Find where the given text appears and provide that cell's center as [X, Y] coordinate. 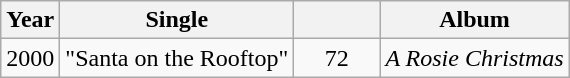
72 [337, 58]
Year [30, 20]
Album [474, 20]
"Santa on the Rooftop" [177, 58]
2000 [30, 58]
A Rosie Christmas [474, 58]
Single [177, 20]
